Capture the cell that displays the provided text and extract its [X, Y] central coordinate. 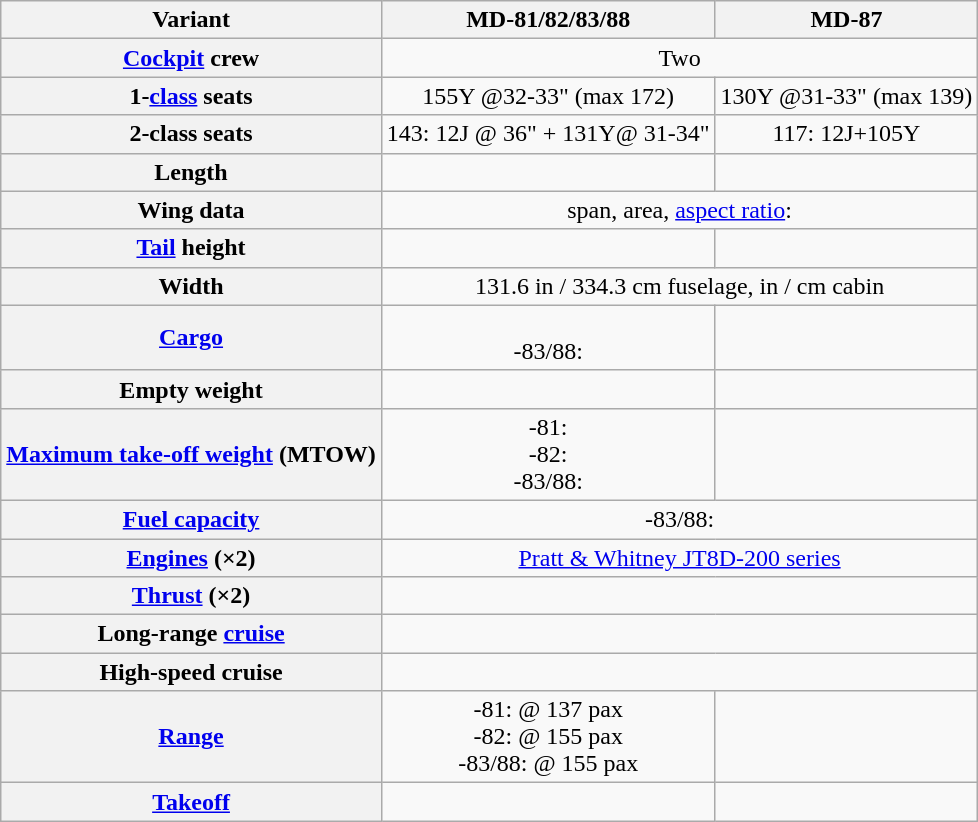
1-class seats [192, 96]
143: 12J @ 36" + 131Y@ 31-34" [548, 134]
Engines (×2) [192, 557]
117: 12J+105Y [846, 134]
Two [679, 58]
-81: @ 137 pax-82: @ 155 pax-83/88: @ 155 pax [548, 737]
2-class seats [192, 134]
Cockpit crew [192, 58]
MD-87 [846, 20]
MD-81/82/83/88 [548, 20]
Thrust (×2) [192, 596]
Length [192, 172]
Range [192, 737]
Fuel capacity [192, 519]
Variant [192, 20]
-81: -82: -83/88: [548, 454]
Width [192, 286]
Pratt & Whitney JT8D-200 series [679, 557]
131.6 in / 334.3 cm fuselage, in / cm cabin [679, 286]
130Y @31-33" (max 139) [846, 96]
Long-range cruise [192, 634]
Tail height [192, 248]
155Y @32-33" (max 172) [548, 96]
span, area, aspect ratio: [679, 210]
Takeoff [192, 802]
Empty weight [192, 389]
High-speed cruise [192, 672]
Maximum take-off weight (MTOW) [192, 454]
Wing data [192, 210]
Cargo [192, 338]
